From the cell containing the given text, extract its center point as [X, Y] coordinate. 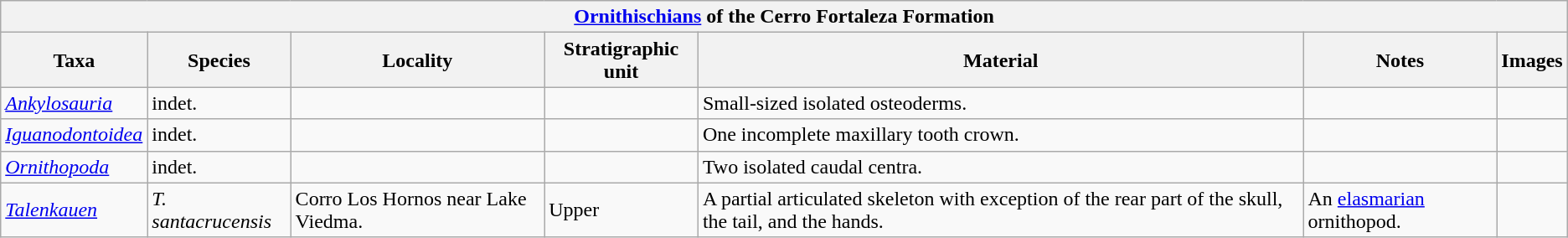
Locality [417, 60]
Ornithischians of the Cerro Fortaleza Formation [784, 17]
Talenkauen [74, 210]
Material [1000, 60]
Iguanodontoidea [74, 135]
Images [1532, 60]
Upper [622, 210]
One incomplete maxillary tooth crown. [1000, 135]
Stratigraphic unit [622, 60]
Two isolated caudal centra. [1000, 167]
Taxa [74, 60]
Corro Los Hornos near Lake Viedma. [417, 210]
An elasmarian ornithopod. [1400, 210]
Ankylosauria [74, 103]
T. santacrucensis [219, 210]
Notes [1400, 60]
Ornithopoda [74, 167]
Small-sized isolated osteoderms. [1000, 103]
A partial articulated skeleton with exception of the rear part of the skull, the tail, and the hands. [1000, 210]
Species [219, 60]
